Provide the [X, Y] coordinate of the cell's center where the given text is located.  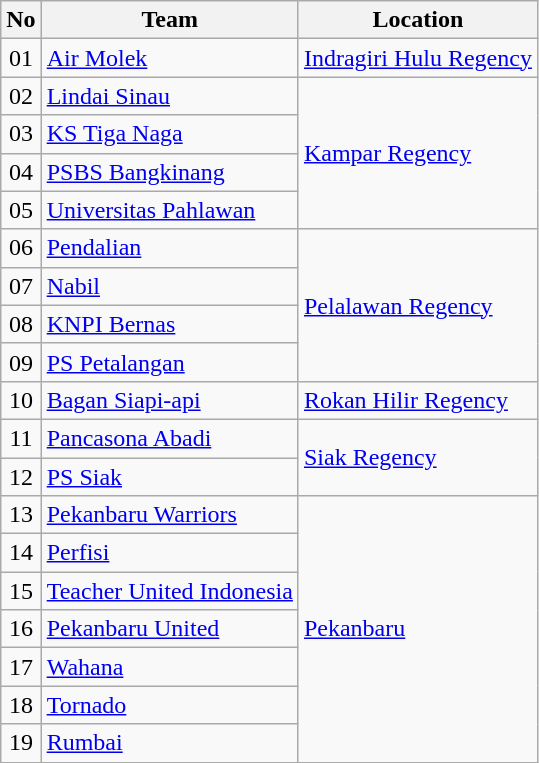
Indragiri Hulu Regency [418, 58]
12 [21, 477]
04 [21, 172]
08 [21, 324]
Rokan Hilir Regency [418, 400]
07 [21, 286]
15 [21, 591]
Perfisi [170, 553]
Universitas Pahlawan [170, 210]
14 [21, 553]
Bagan Siapi-api [170, 400]
Pekanbaru Warriors [170, 515]
Tornado [170, 705]
No [21, 20]
Pekanbaru [418, 629]
01 [21, 58]
17 [21, 667]
Kampar Regency [418, 153]
Location [418, 20]
PS Siak [170, 477]
Team [170, 20]
Pekanbaru United [170, 629]
Air Molek [170, 58]
PSBS Bangkinang [170, 172]
Nabil [170, 286]
13 [21, 515]
Wahana [170, 667]
02 [21, 96]
Siak Regency [418, 457]
16 [21, 629]
18 [21, 705]
10 [21, 400]
Teacher United Indonesia [170, 591]
KNPI Bernas [170, 324]
09 [21, 362]
PS Petalangan [170, 362]
Pancasona Abadi [170, 438]
Lindai Sinau [170, 96]
Pelalawan Regency [418, 305]
Rumbai [170, 743]
19 [21, 743]
KS Tiga Naga [170, 134]
06 [21, 248]
05 [21, 210]
11 [21, 438]
Pendalian [170, 248]
03 [21, 134]
